Capture the cell that displays the provided text and extract its [x, y] central coordinate. 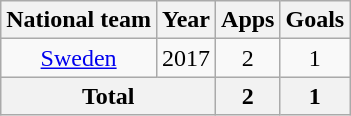
Sweden [79, 58]
Total [108, 96]
Apps [248, 20]
Goals [315, 20]
2017 [186, 58]
National team [79, 20]
Year [186, 20]
